Find where the given text appears and provide that cell's center as (x, y) coordinate. 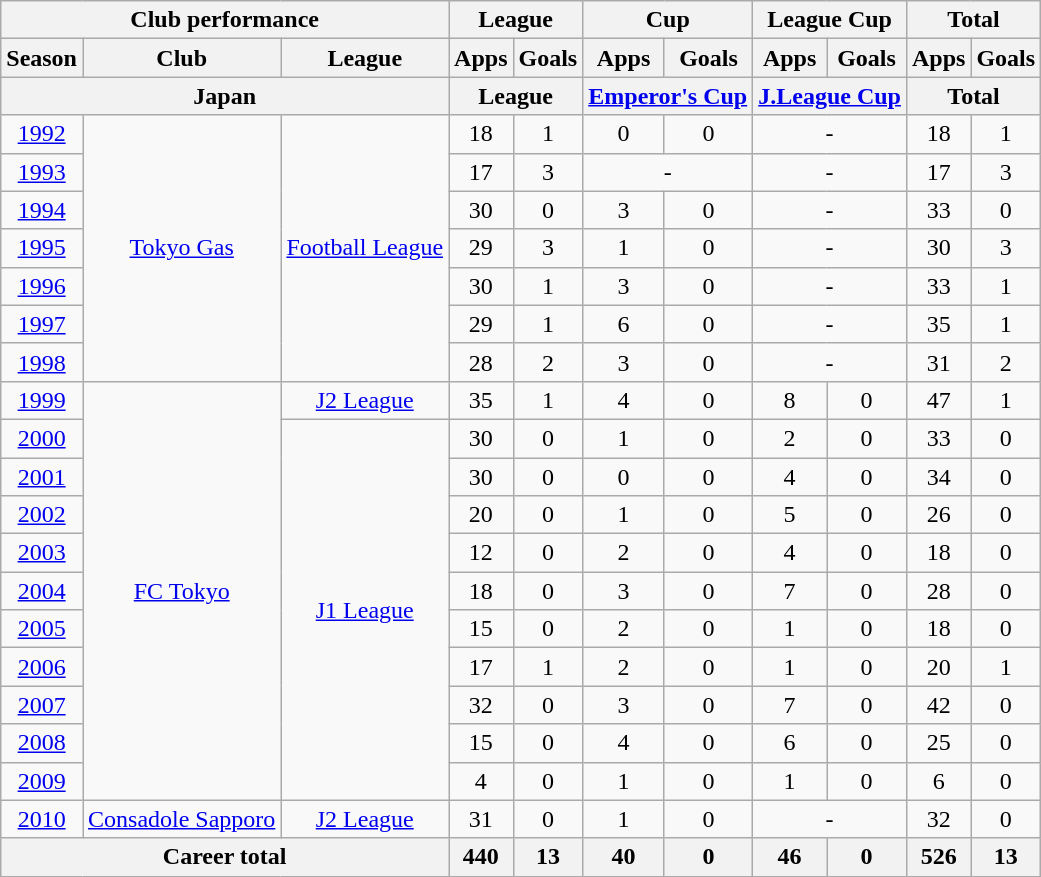
2007 (42, 705)
526 (938, 857)
1997 (42, 324)
Football League (365, 248)
1996 (42, 286)
2009 (42, 781)
FC Tokyo (181, 590)
2005 (42, 629)
34 (938, 477)
440 (481, 857)
Japan (225, 96)
42 (938, 705)
J1 League (365, 610)
Tokyo Gas (181, 248)
2000 (42, 438)
25 (938, 743)
1993 (42, 172)
47 (938, 400)
Season (42, 58)
1995 (42, 248)
Cup (668, 20)
46 (790, 857)
5 (790, 515)
Career total (225, 857)
Club performance (225, 20)
Club (181, 58)
2006 (42, 667)
1998 (42, 362)
Consadole Sapporo (181, 819)
1992 (42, 134)
2004 (42, 591)
League Cup (830, 20)
Emperor's Cup (668, 96)
12 (481, 553)
2008 (42, 743)
1999 (42, 400)
2010 (42, 819)
26 (938, 515)
8 (790, 400)
2002 (42, 515)
J.League Cup (830, 96)
2003 (42, 553)
2001 (42, 477)
40 (624, 857)
1994 (42, 210)
